Detect which cell encompasses the target text, then output its (X, Y) center coordinate. 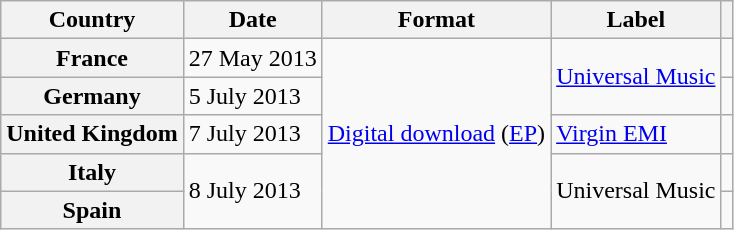
United Kingdom (92, 134)
8 July 2013 (252, 191)
Italy (92, 172)
27 May 2013 (252, 58)
Digital download (EP) (436, 134)
Label (636, 20)
Country (92, 20)
Germany (92, 96)
Format (436, 20)
Date (252, 20)
France (92, 58)
7 July 2013 (252, 134)
5 July 2013 (252, 96)
Spain (92, 210)
Virgin EMI (636, 134)
